Locate the cell with the specified text and output its (x, y) center coordinate. 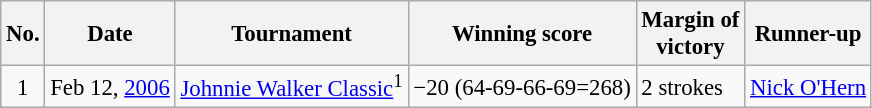
Nick O'Hern (808, 87)
Runner-up (808, 34)
Johnnie Walker Classic1 (292, 87)
−20 (64-69-66-69=268) (522, 87)
Winning score (522, 34)
Feb 12, 2006 (110, 87)
Margin ofvictory (690, 34)
2 strokes (690, 87)
No. (23, 34)
Tournament (292, 34)
Date (110, 34)
1 (23, 87)
